Return (X, Y) of the center of cell containing provided text 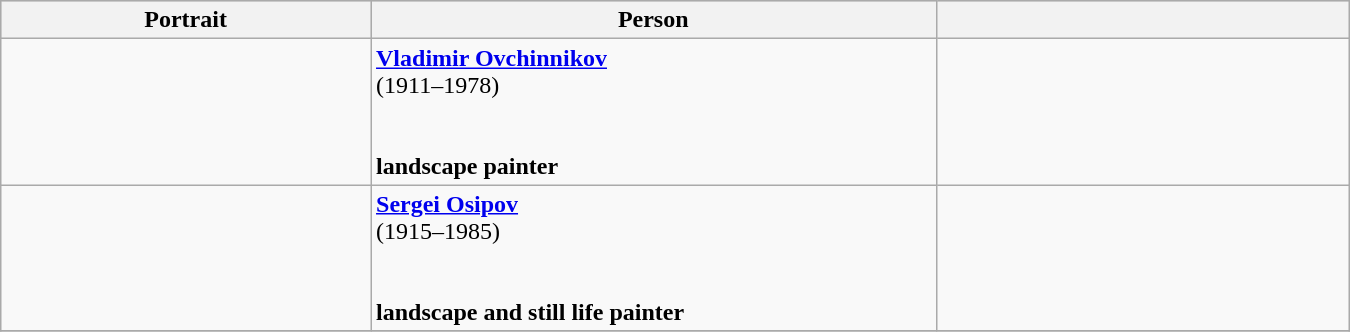
Person (653, 20)
Portrait (186, 20)
Sergei Osipov (1915–1985) landscape and still life painter (653, 258)
Vladimir Ovchinnikov (1911–1978) landscape painter (653, 112)
